Capture the cell that displays the provided text and extract its [X, Y] central coordinate. 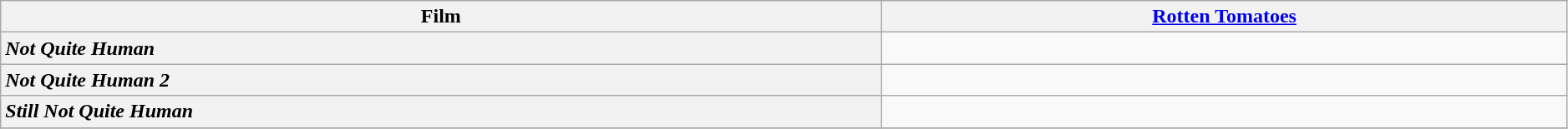
Not Quite Human [441, 48]
Rotten Tomatoes [1225, 17]
Not Quite Human 2 [441, 80]
Still Not Quite Human [441, 112]
Film [441, 17]
